Capture the cell that displays the provided text and extract its [x, y] central coordinate. 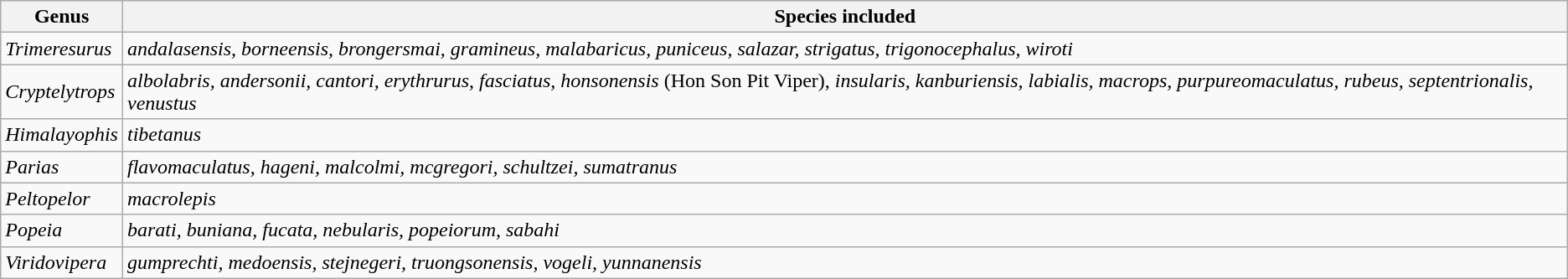
tibetanus [844, 135]
Popeia [62, 230]
macrolepis [844, 199]
Peltopelor [62, 199]
Species included [844, 17]
gumprechti, medoensis, stejnegeri, truongsonensis, vogeli, yunnanensis [844, 262]
flavomaculatus, hageni, malcolmi, mcgregori, schultzei, sumatranus [844, 167]
andalasensis, borneensis, brongersmai, gramineus, malabaricus, puniceus, salazar, strigatus, trigonocephalus, wiroti [844, 49]
Viridovipera [62, 262]
Cryptelytrops [62, 92]
Trimeresurus [62, 49]
Himalayophis [62, 135]
Parias [62, 167]
Genus [62, 17]
barati, buniana, fucata, nebularis, popeiorum, sabahi [844, 230]
